Determine the [X, Y] coordinate at the center of the cell enclosing the given text.  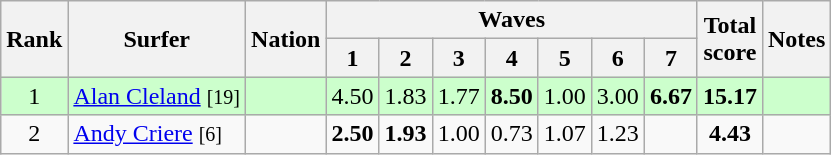
1.83 [406, 96]
4.43 [730, 134]
Andy Criere [6] [157, 134]
3.00 [618, 96]
0.73 [512, 134]
7 [670, 58]
Notes [796, 39]
15.17 [730, 96]
Nation [286, 39]
Waves [512, 20]
4 [512, 58]
2.50 [352, 134]
Surfer [157, 39]
Rank [34, 39]
3 [458, 58]
4.50 [352, 96]
5 [564, 58]
1.93 [406, 134]
Totalscore [730, 39]
6.67 [670, 96]
8.50 [512, 96]
1.23 [618, 134]
Alan Cleland [19] [157, 96]
1.77 [458, 96]
1.07 [564, 134]
6 [618, 58]
